Find where the given text appears and provide that cell's center as (x, y) coordinate. 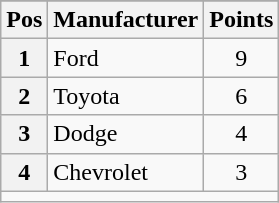
Chevrolet (126, 172)
Toyota (126, 96)
2 (24, 96)
1 (24, 58)
Dodge (126, 134)
9 (242, 58)
Manufacturer (126, 20)
6 (242, 96)
Pos (24, 20)
Points (242, 20)
Ford (126, 58)
